Output the [x, y] coordinate of the center of the cell containing the given text.  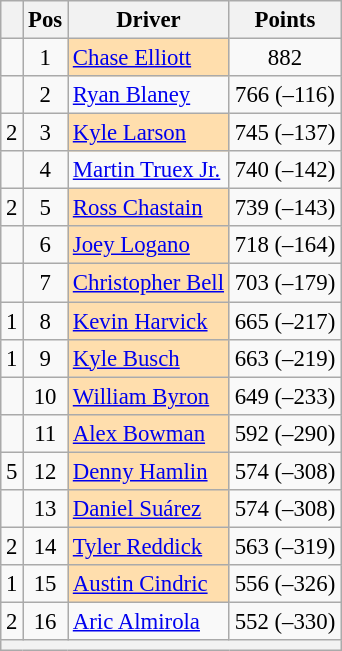
16 [46, 621]
Ryan Blaney [149, 95]
766 (–116) [284, 95]
740 (–142) [284, 170]
Pos [46, 20]
592 (–290) [284, 433]
556 (–326) [284, 584]
Ross Chastain [149, 208]
Aric Almirola [149, 621]
8 [46, 321]
12 [46, 471]
11 [46, 433]
Daniel Suárez [149, 509]
Kyle Larson [149, 133]
7 [46, 283]
6 [46, 245]
Driver [149, 20]
739 (–143) [284, 208]
Kevin Harvick [149, 321]
Denny Hamlin [149, 471]
Martin Truex Jr. [149, 170]
15 [46, 584]
Joey Logano [149, 245]
745 (–137) [284, 133]
663 (–219) [284, 358]
Christopher Bell [149, 283]
3 [46, 133]
9 [46, 358]
882 [284, 58]
563 (–319) [284, 546]
William Byron [149, 396]
718 (–164) [284, 245]
649 (–233) [284, 396]
4 [46, 170]
Kyle Busch [149, 358]
14 [46, 546]
703 (–179) [284, 283]
665 (–217) [284, 321]
13 [46, 509]
10 [46, 396]
Tyler Reddick [149, 546]
Alex Bowman [149, 433]
Chase Elliott [149, 58]
Austin Cindric [149, 584]
552 (–330) [284, 621]
Points [284, 20]
